For the text-containing cell, return its midpoint in [X, Y] coordinate format. 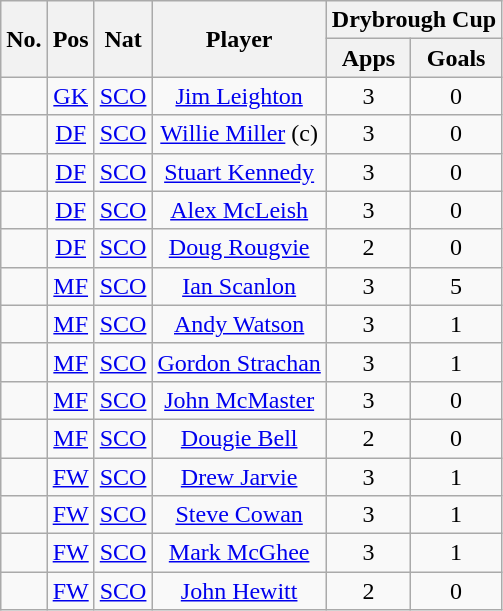
Jim Leighton [239, 96]
Willie Miller (c) [239, 134]
5 [456, 286]
Dougie Bell [239, 438]
Doug Rougvie [239, 248]
GK [70, 96]
John Hewitt [239, 591]
Gordon Strachan [239, 362]
Nat [123, 39]
John McMaster [239, 400]
Drew Jarvie [239, 477]
Alex McLeish [239, 210]
Drybrough Cup [414, 20]
Steve Cowan [239, 515]
Stuart Kennedy [239, 172]
Ian Scanlon [239, 286]
Mark McGhee [239, 553]
Apps [368, 58]
Pos [70, 39]
Goals [456, 58]
Andy Watson [239, 324]
Player [239, 39]
No. [24, 39]
